From the cell containing the given text, extract its center point as [x, y] coordinate. 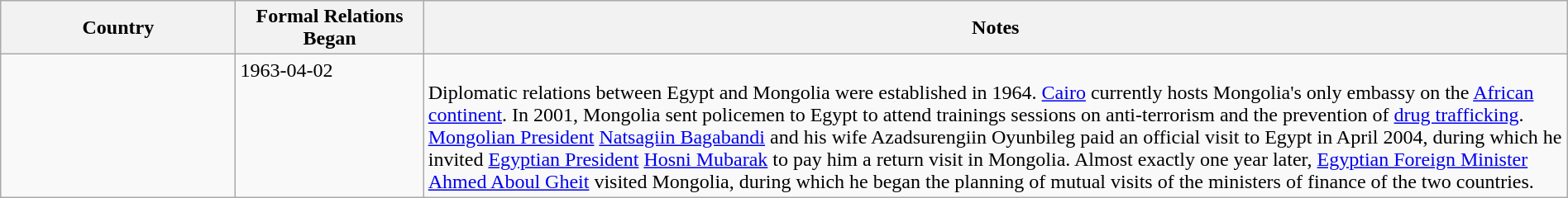
Formal Relations Began [329, 28]
Notes [996, 28]
Country [118, 28]
1963-04-02 [329, 125]
